Return [x, y] of the center of cell containing provided text 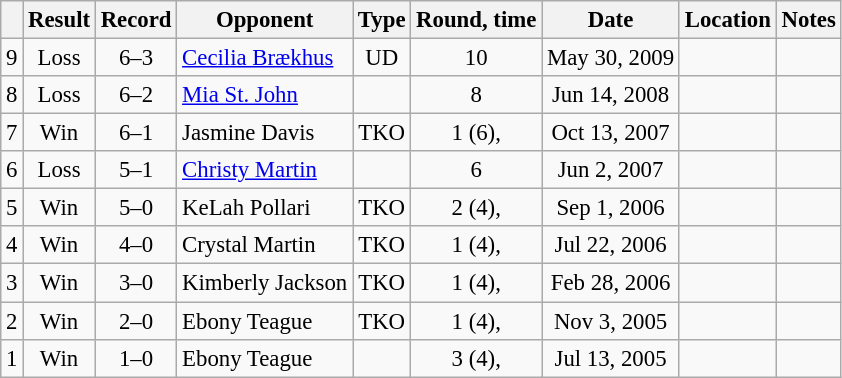
Location [728, 20]
Feb 28, 2006 [611, 283]
Jasmine Davis [265, 133]
3 (4), [476, 358]
Date [611, 20]
6–2 [136, 95]
Crystal Martin [265, 245]
1 [12, 358]
Sep 1, 2006 [611, 208]
5–0 [136, 208]
Jun 14, 2008 [611, 95]
Kimberly Jackson [265, 283]
Record [136, 20]
Oct 13, 2007 [611, 133]
Cecilia Brækhus [265, 58]
2–0 [136, 321]
4–0 [136, 245]
Round, time [476, 20]
Jul 13, 2005 [611, 358]
2 [12, 321]
3–0 [136, 283]
Jul 22, 2006 [611, 245]
Opponent [265, 20]
9 [12, 58]
1 (6), [476, 133]
Mia St. John [265, 95]
1–0 [136, 358]
May 30, 2009 [611, 58]
Nov 3, 2005 [611, 321]
10 [476, 58]
4 [12, 245]
Result [60, 20]
KeLah Pollari [265, 208]
5–1 [136, 170]
Notes [808, 20]
Type [382, 20]
Christy Martin [265, 170]
6–1 [136, 133]
3 [12, 283]
2 (4), [476, 208]
UD [382, 58]
Jun 2, 2007 [611, 170]
7 [12, 133]
5 [12, 208]
6–3 [136, 58]
